From the cell containing the given text, extract its center point as [x, y] coordinate. 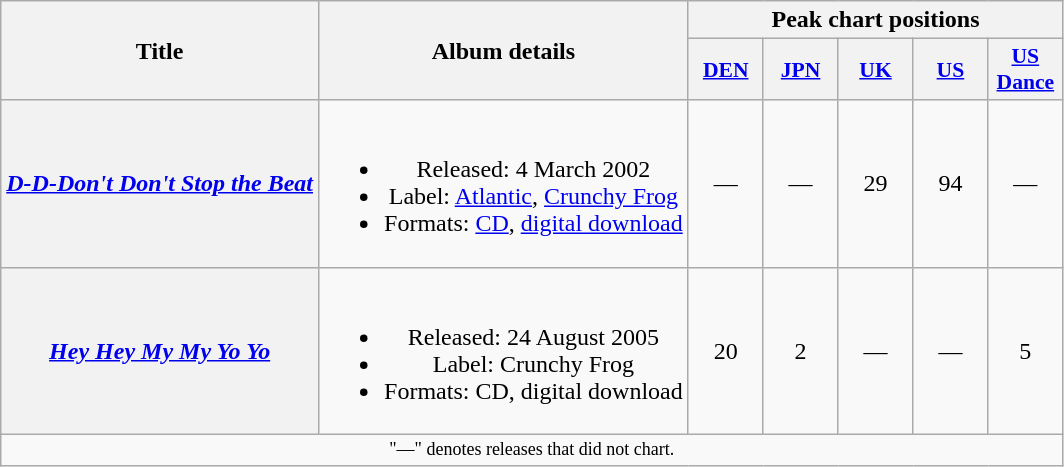
94 [950, 184]
D-D-Don't Don't Stop the Beat [160, 184]
US Dance [1026, 70]
UK [876, 70]
"—" denotes releases that did not chart. [532, 450]
Released: 4 March 2002Label: Atlantic, Crunchy FrogFormats: CD, digital download [504, 184]
20 [726, 350]
Title [160, 50]
DEN [726, 70]
Released: 24 August 2005Label: Crunchy FrogFormats: CD, digital download [504, 350]
5 [1026, 350]
2 [800, 350]
JPN [800, 70]
US [950, 70]
Hey Hey My My Yo Yo [160, 350]
Album details [504, 50]
Peak chart positions [876, 20]
29 [876, 184]
